Extract the [X, Y] coordinate from the center of the cell holding the provided text.  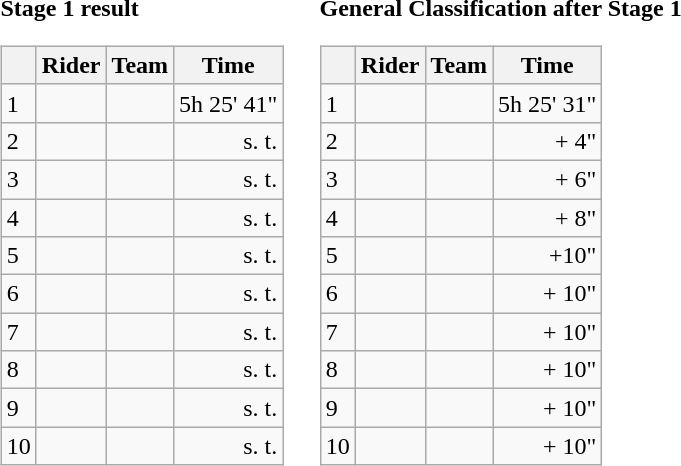
+10" [548, 256]
+ 6" [548, 179]
5h 25' 41" [228, 103]
+ 4" [548, 141]
5h 25' 31" [548, 103]
+ 8" [548, 217]
